Provide the [X, Y] coordinate of the cell's center where the given text is located.  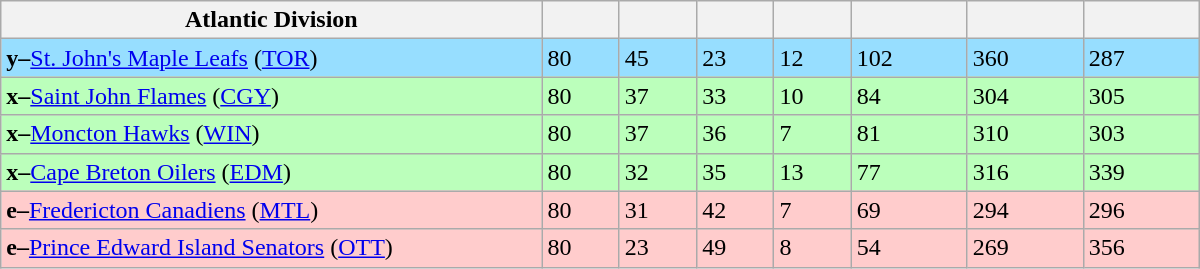
84 [909, 96]
303 [1141, 134]
305 [1141, 96]
12 [812, 58]
42 [736, 210]
36 [736, 134]
54 [909, 248]
x–Moncton Hawks (WIN) [272, 134]
69 [909, 210]
287 [1141, 58]
294 [1025, 210]
360 [1025, 58]
296 [1141, 210]
e–Fredericton Canadiens (MTL) [272, 210]
8 [812, 248]
Atlantic Division [272, 20]
x–Cape Breton Oilers (EDM) [272, 172]
e–Prince Edward Island Senators (OTT) [272, 248]
81 [909, 134]
269 [1025, 248]
102 [909, 58]
49 [736, 248]
10 [812, 96]
304 [1025, 96]
45 [658, 58]
339 [1141, 172]
356 [1141, 248]
31 [658, 210]
310 [1025, 134]
316 [1025, 172]
32 [658, 172]
y–St. John's Maple Leafs (TOR) [272, 58]
33 [736, 96]
13 [812, 172]
x–Saint John Flames (CGY) [272, 96]
35 [736, 172]
77 [909, 172]
